Find where the given text appears and provide that cell's center as (X, Y) coordinate. 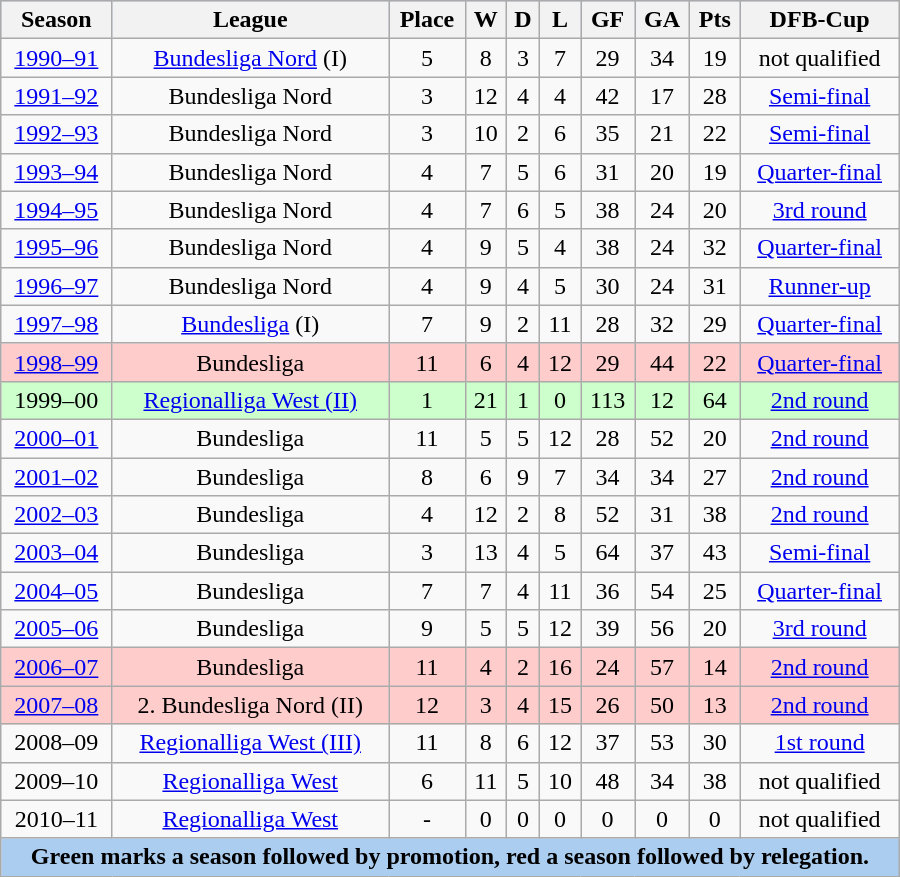
2003–04 (56, 553)
27 (715, 477)
1999–00 (56, 400)
Bundesliga (I) (250, 324)
50 (662, 705)
Pts (715, 20)
1996–97 (56, 286)
1st round (820, 743)
2010–11 (56, 819)
35 (608, 134)
42 (608, 96)
1998–99 (56, 362)
Place (428, 20)
2004–05 (56, 591)
16 (560, 667)
39 (608, 629)
1990–91 (56, 58)
1995–96 (56, 248)
57 (662, 667)
56 (662, 629)
48 (608, 781)
Runner-up (820, 286)
Bundesliga Nord (I) (250, 58)
2001–02 (56, 477)
15 (560, 705)
Regionalliga West (II) (250, 400)
2002–03 (56, 515)
Green marks a season followed by promotion, red a season followed by relegation. (450, 857)
113 (608, 400)
2008–09 (56, 743)
2006–07 (56, 667)
Season (56, 20)
14 (715, 667)
GF (608, 20)
League (250, 20)
DFB-Cup (820, 20)
D (522, 20)
W (486, 20)
Regionalliga West (III) (250, 743)
2007–08 (56, 705)
1992–93 (56, 134)
36 (608, 591)
2009–10 (56, 781)
2000–01 (56, 438)
2005–06 (56, 629)
2. Bundesliga Nord (II) (250, 705)
1991–92 (56, 96)
17 (662, 96)
43 (715, 553)
54 (662, 591)
44 (662, 362)
GA (662, 20)
1994–95 (56, 210)
- (428, 819)
1993–94 (56, 172)
25 (715, 591)
53 (662, 743)
26 (608, 705)
1997–98 (56, 324)
L (560, 20)
